Find where the given text appears and provide that cell's center as (x, y) coordinate. 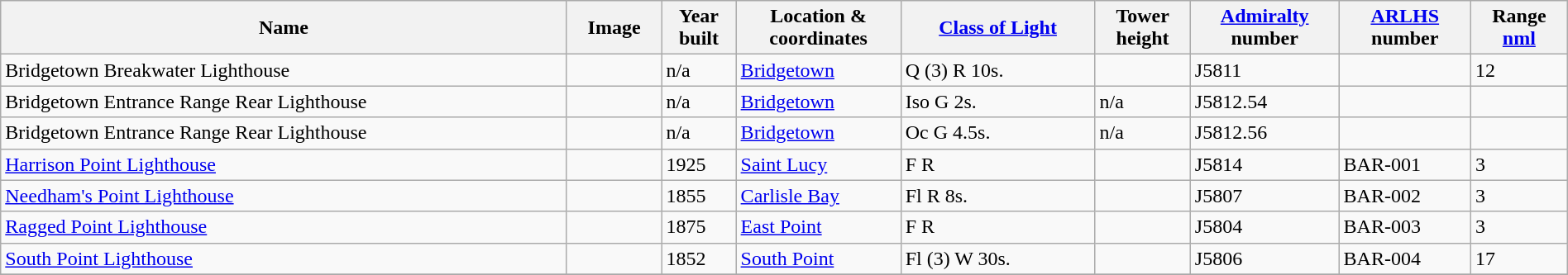
J5812.54 (1264, 102)
Q (3) R 10s. (997, 70)
J5807 (1264, 196)
East Point (819, 227)
Needham's Point Lighthouse (284, 196)
Bridgetown Breakwater Lighthouse (284, 70)
17 (1518, 258)
BAR-001 (1404, 164)
Name (284, 28)
1855 (699, 196)
Carlisle Bay (819, 196)
Saint Lucy (819, 164)
BAR-003 (1404, 227)
South Point Lighthouse (284, 258)
J5806 (1264, 258)
Oc G 4.5s. (997, 133)
J5814 (1264, 164)
BAR-004 (1404, 258)
ARLHSnumber (1404, 28)
Fl R 8s. (997, 196)
Ragged Point Lighthouse (284, 227)
1875 (699, 227)
Harrison Point Lighthouse (284, 164)
Rangenml (1518, 28)
Fl (3) W 30s. (997, 258)
Towerheight (1143, 28)
Yearbuilt (699, 28)
12 (1518, 70)
J5811 (1264, 70)
1852 (699, 258)
1925 (699, 164)
Image (614, 28)
J5804 (1264, 227)
J5812.56 (1264, 133)
Location &coordinates (819, 28)
Admiraltynumber (1264, 28)
South Point (819, 258)
Class of Light (997, 28)
BAR-002 (1404, 196)
Iso G 2s. (997, 102)
